Return [X, Y] of the center of cell containing provided text 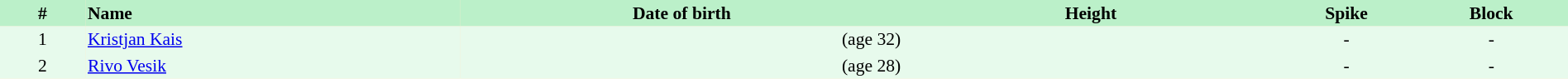
Rivo Vesik [273, 66]
1 [43, 40]
# [43, 13]
(age 32) [681, 40]
Block [1491, 13]
2 [43, 66]
Kristjan Kais [273, 40]
(age 28) [681, 66]
Name [273, 13]
Date of birth [681, 13]
Spike [1346, 13]
Height [1090, 13]
